Scan for the cell matching the given text and deliver its [X, Y] coordinate at center. 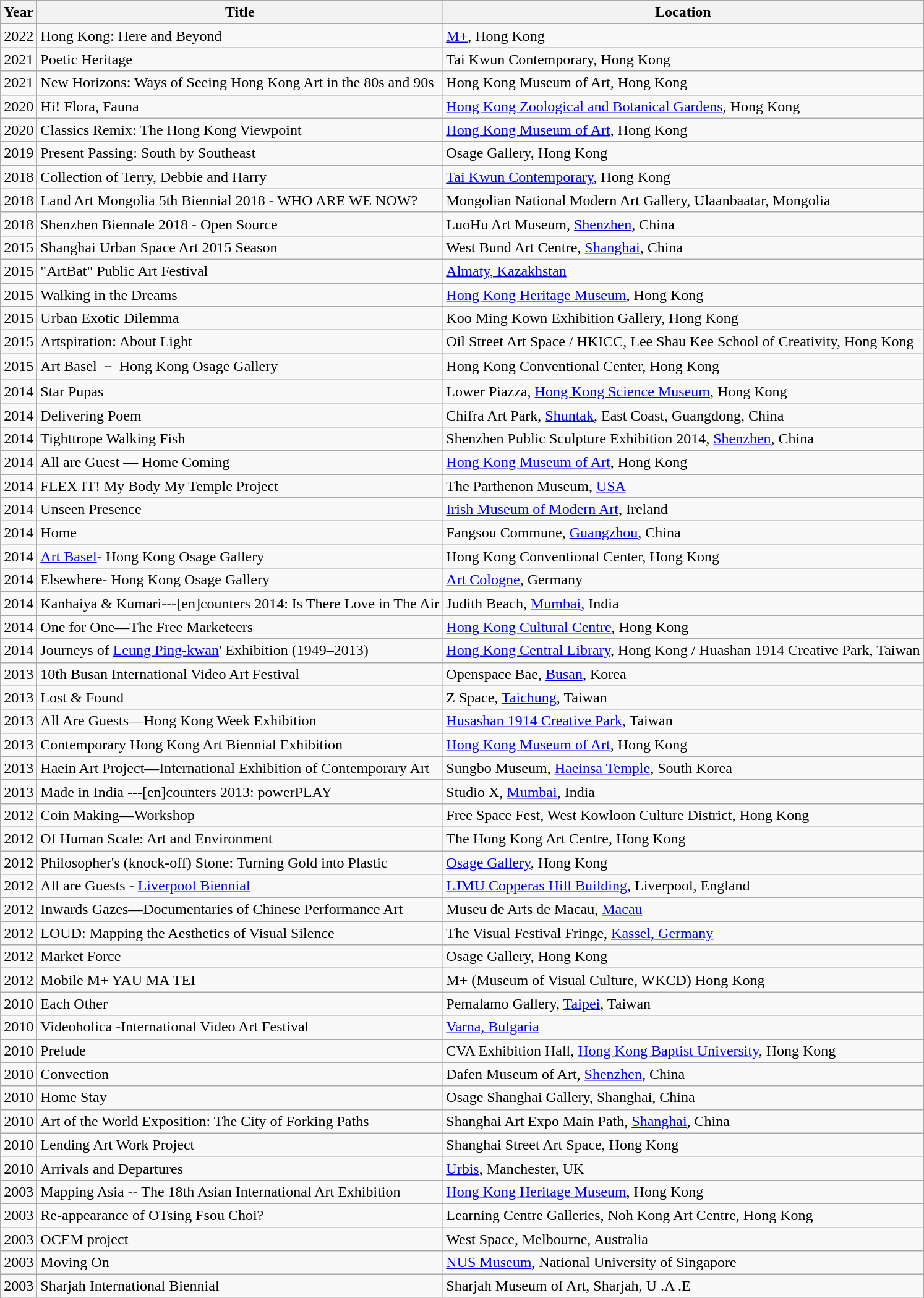
Moving On [240, 1263]
Artspiration: About Light [240, 342]
The Visual Festival Fringe, Kassel, Germany [683, 933]
Coin Making—Workshop [240, 815]
Learning Centre Galleries, Noh Kong Art Centre, Hong Kong [683, 1215]
Collection of Terry, Debbie and Harry [240, 177]
Each Other [240, 1004]
Art Cologne, Germany [683, 580]
Journeys of Leung Ping-kwan' Exhibition (1949–2013) [240, 651]
FLEX IT! My Body My Temple Project [240, 485]
Hong Kong Central Library, Hong Kong / Huashan 1914 Creative Park, Taiwan [683, 651]
Urbis, Manchester, UK [683, 1168]
Pemalamo Gallery, Taipei, Taiwan [683, 1004]
CVA Exhibition Hall, Hong Kong Baptist University, Hong Kong [683, 1051]
Kanhaiya & Kumari---[en]counters 2014: Is There Love in The Air [240, 604]
Chifra Art Park, Shuntak, East Coast, Guangdong, China [683, 415]
Market Force [240, 957]
Lower Piazza, Hong Kong Science Museum, Hong Kong [683, 391]
Almaty, Kazakhstan [683, 271]
Lending Art Work Project [240, 1145]
Art Basel- Hong Kong Osage Gallery [240, 557]
Contemporary Hong Kong Art Biennial Exhibition [240, 745]
Classics Remix: The Hong Kong Viewpoint [240, 130]
Shenzhen Biennale 2018 - Open Source [240, 224]
Land Art Mongolia 5th Biennial 2018 - WHO ARE WE NOW? [240, 200]
Museu de Arts de Macau, Macau [683, 910]
M+ (Museum of Visual Culture, WKCD) Hong Kong [683, 980]
Mongolian National Modern Art Gallery, Ulaanbaatar, Mongolia [683, 200]
2019 [19, 153]
Hong Kong: Here and Beyond [240, 36]
Arrivals and Departures [240, 1168]
Sungbo Museum, Haeinsa Temple, South Korea [683, 768]
Home [240, 533]
Art of the World Exposition: The City of Forking Paths [240, 1121]
Z Space, Taichung, Taiwan [683, 698]
The Hong Kong Art Centre, Hong Kong [683, 839]
LuoHu Art Museum, Shenzhen, China [683, 224]
Convection [240, 1074]
All are Guest — Home Coming [240, 462]
Sharjah International Biennial [240, 1286]
LJMU Copperas Hill Building, Liverpool, England [683, 886]
Poetic Heritage [240, 59]
Unseen Presence [240, 510]
Shanghai Art Expo Main Path, Shanghai, China [683, 1121]
Prelude [240, 1051]
OCEM project [240, 1239]
Shenzhen Public Sculpture Exhibition 2014, Shenzhen, China [683, 438]
Fangsou Commune, Guangzhou, China [683, 533]
Elsewhere- Hong Kong Osage Gallery [240, 580]
One for One—The Free Marketeers [240, 627]
Delivering Poem [240, 415]
Varna, Bulgaria [683, 1027]
Mapping Asia -- The 18th Asian International Art Exhibition [240, 1192]
Videoholica -International Video Art Festival [240, 1027]
Mobile M+ YAU MA TEI [240, 980]
Walking in the Dreams [240, 295]
Art Basel － Hong Kong Osage Gallery [240, 367]
Inwards Gazes—Documentaries of Chinese Performance Art [240, 910]
Studio X, Mumbai, India [683, 792]
Hi! Flora, Fauna [240, 106]
Dafen Museum of Art, Shenzhen, China [683, 1074]
Shanghai Urban Space Art 2015 Season [240, 247]
Haein Art Project—International Exhibition of Contemporary Art [240, 768]
Lost & Found [240, 698]
10th Busan International Video Art Festival [240, 674]
Urban Exotic Dilemma [240, 318]
Hong Kong Zoological and Botanical Gardens, Hong Kong [683, 106]
New Horizons: Ways of Seeing Hong Kong Art in the 80s and 90s [240, 83]
M+, Hong Kong [683, 36]
Free Space Fest, West Kowloon Culture District, Hong Kong [683, 815]
Made in India ---[en]counters 2013: powerPLAY [240, 792]
LOUD: Mapping the Aesthetics of Visual Silence [240, 933]
Re-appearance of OTsing Fsou Choi? [240, 1215]
Oil Street Art Space / HKICC, Lee Shau Kee School of Creativity, Hong Kong [683, 342]
Location [683, 12]
NUS Museum, National University of Singapore [683, 1263]
Koo Ming Kown Exhibition Gallery, Hong Kong [683, 318]
All Are Guests—Hong Kong Week Exhibition [240, 721]
All are Guests - Liverpool Biennial [240, 886]
Shanghai Street Art Space, Hong Kong [683, 1145]
Judith Beach, Mumbai, India [683, 604]
"ArtBat" Public Art Festival [240, 271]
Osage Shanghai Gallery, Shanghai, China [683, 1098]
Home Stay [240, 1098]
Philosopher's (knock-off) Stone: Turning Gold into Plastic [240, 863]
West Bund Art Centre, Shanghai, China [683, 247]
West Space, Melbourne, Australia [683, 1239]
Star Pupas [240, 391]
Title [240, 12]
Year [19, 12]
2022 [19, 36]
Of Human Scale: Art and Environment [240, 839]
Irish Museum of Modern Art, Ireland [683, 510]
Husashan 1914 Creative Park, Taiwan [683, 721]
The Parthenon Museum, USA [683, 485]
Openspace Bae, Busan, Korea [683, 674]
Hong Kong Cultural Centre, Hong Kong [683, 627]
Present Passing: South by Southeast [240, 153]
Tighttrope Walking Fish [240, 438]
Sharjah Museum of Art, Sharjah, U .A .E [683, 1286]
